Provide the (X, Y) coordinate of the cell's center where the given text is located.  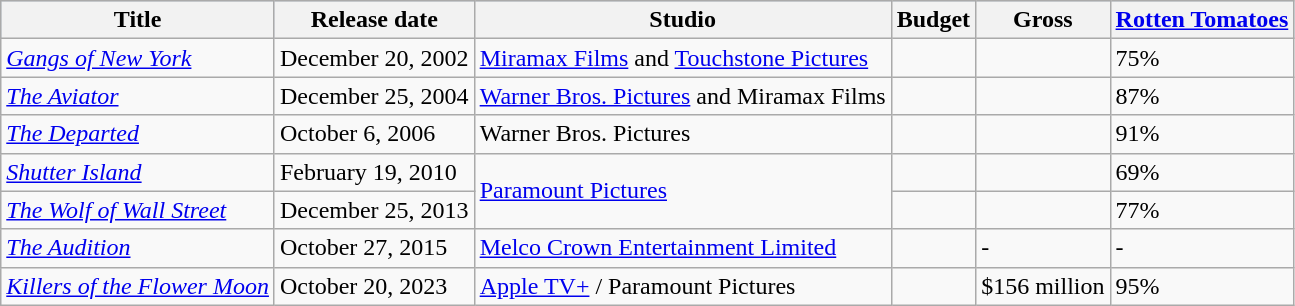
Shutter Island (138, 172)
69% (1202, 172)
Miramax Films and Touchstone Pictures (682, 58)
The Wolf of Wall Street (138, 210)
Studio (682, 20)
December 25, 2004 (374, 96)
October 20, 2023 (374, 286)
Warner Bros. Pictures (682, 134)
February 19, 2010 (374, 172)
$156 million (1043, 286)
The Aviator (138, 96)
Killers of the Flower Moon (138, 286)
October 27, 2015 (374, 248)
October 6, 2006 (374, 134)
95% (1202, 286)
December 20, 2002 (374, 58)
December 25, 2013 (374, 210)
91% (1202, 134)
Gangs of New York (138, 58)
77% (1202, 210)
87% (1202, 96)
Warner Bros. Pictures and Miramax Films (682, 96)
Gross (1043, 20)
Title (138, 20)
75% (1202, 58)
Paramount Pictures (682, 191)
The Departed (138, 134)
Budget (933, 20)
Melco Crown Entertainment Limited (682, 248)
Release date (374, 20)
Apple TV+ / Paramount Pictures (682, 286)
The Audition (138, 248)
Rotten Tomatoes (1202, 20)
